Return [X, Y] of the center of cell containing provided text 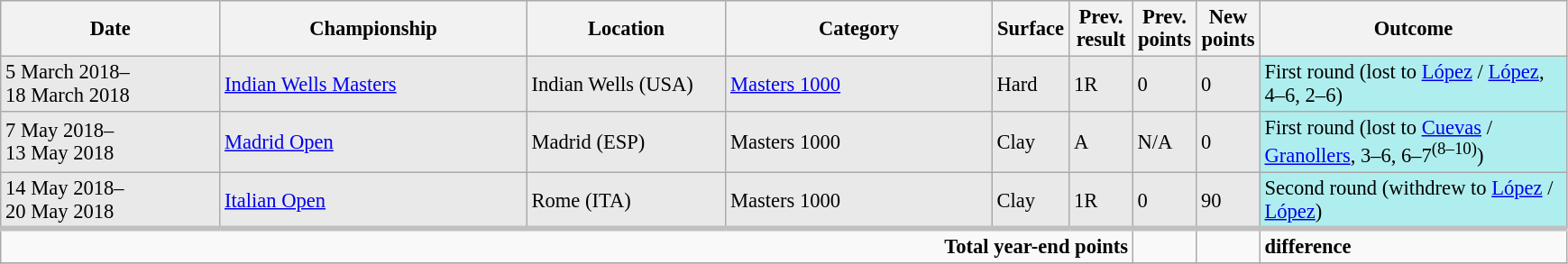
Madrid (ESP) [626, 142]
Italian Open [373, 200]
Championship [373, 29]
A [1101, 142]
Indian Wells Masters [373, 84]
Outcome [1413, 29]
Surface [1031, 29]
7 May 2018– 13 May 2018 [110, 142]
Prev. points [1164, 29]
Location [626, 29]
difference [1413, 245]
Hard [1031, 84]
N/A [1164, 142]
First round (lost to López / López, 4–6, 2–6) [1413, 84]
5 March 2018–18 March 2018 [110, 84]
Prev. result [1101, 29]
Indian Wells (USA) [626, 84]
First round (lost to Cuevas / Granollers, 3–6, 6–7(8–10)) [1413, 142]
90 [1228, 200]
Rome (ITA) [626, 200]
14 May 2018– 20 May 2018 [110, 200]
Madrid Open [373, 142]
Date [110, 29]
Total year-end points [567, 245]
Second round (withdrew to López / López) [1413, 200]
Category [859, 29]
New points [1228, 29]
